From the cell containing the given text, extract its center point as [X, Y] coordinate. 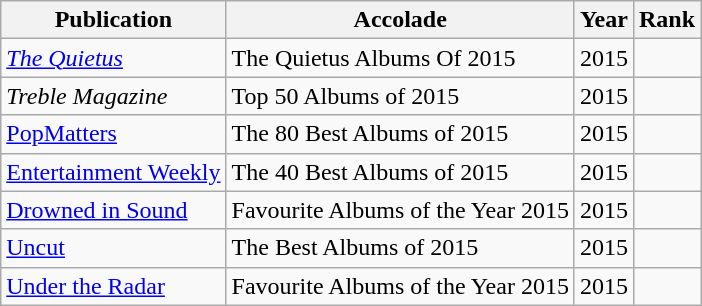
Rank [666, 20]
Drowned in Sound [114, 210]
Under the Radar [114, 286]
Year [604, 20]
Entertainment Weekly [114, 172]
Publication [114, 20]
The Quietus Albums Of 2015 [400, 58]
Uncut [114, 248]
The Best Albums of 2015 [400, 248]
The 80 Best Albums of 2015 [400, 134]
Accolade [400, 20]
PopMatters [114, 134]
The Quietus [114, 58]
Top 50 Albums of 2015 [400, 96]
The 40 Best Albums of 2015 [400, 172]
Treble Magazine [114, 96]
